Extract the [X, Y] coordinate from the center of the cell holding the provided text.  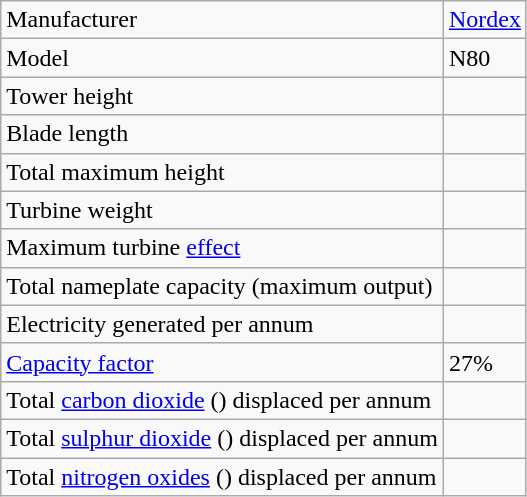
Electricity generated per annum [222, 324]
Total nitrogen oxides () displaced per annum [222, 477]
Total maximum height [222, 172]
N80 [484, 58]
27% [484, 362]
Nordex [484, 20]
Tower height [222, 96]
Maximum turbine effect [222, 248]
Total nameplate capacity (maximum output) [222, 286]
Total carbon dioxide () displaced per annum [222, 400]
Blade length [222, 134]
Capacity factor [222, 362]
Total sulphur dioxide () displaced per annum [222, 438]
Turbine weight [222, 210]
Model [222, 58]
Manufacturer [222, 20]
